Pinpoint the cell where the given text exists, returning its (x, y) midpoint coordinate. 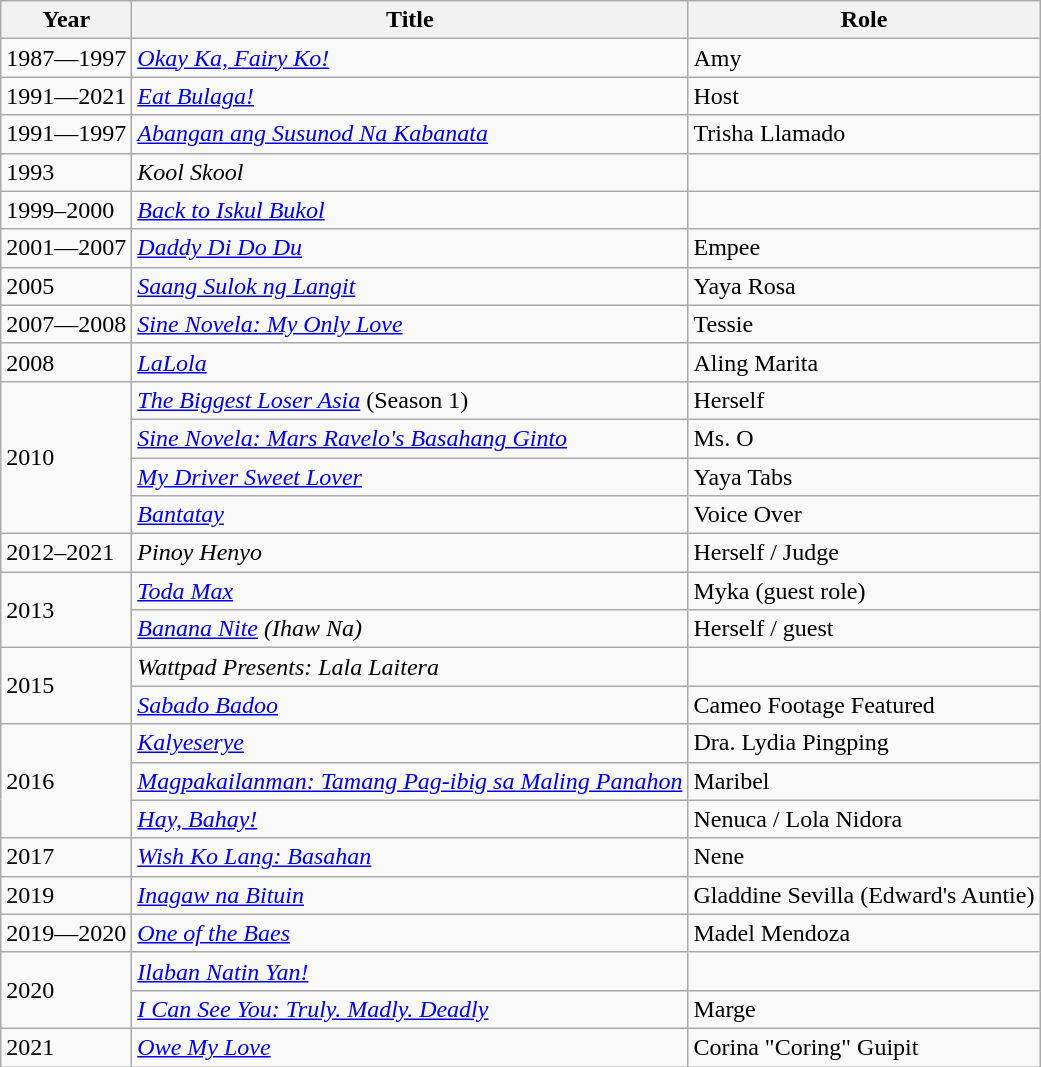
I Can See You: Truly. Madly. Deadly (410, 1009)
Nenuca / Lola Nidora (864, 819)
Aling Marita (864, 362)
Magpakailanman: Tamang Pag-ibig sa Maling Panahon (410, 781)
Herself / guest (864, 629)
2010 (66, 457)
2013 (66, 610)
Dra. Lydia Pingping (864, 743)
Bantatay (410, 515)
2016 (66, 781)
Sine Novela: My Only Love (410, 324)
Pinoy Henyo (410, 553)
Kool Skool (410, 172)
2008 (66, 362)
2021 (66, 1047)
The Biggest Loser Asia (Season 1) (410, 400)
Wattpad Presents: Lala Laitera (410, 667)
Myka (guest role) (864, 591)
1999–2000 (66, 210)
Kalyeserye (410, 743)
Role (864, 20)
Maribel (864, 781)
Cameo Footage Featured (864, 705)
Sabado Badoo (410, 705)
2005 (66, 286)
2019—2020 (66, 933)
Herself / Judge (864, 553)
Amy (864, 58)
2017 (66, 857)
Abangan ang Susunod Na Kabanata (410, 134)
Yaya Rosa (864, 286)
Ilaban Natin Yan! (410, 971)
Madel Mendoza (864, 933)
Okay Ka, Fairy Ko! (410, 58)
Daddy Di Do Du (410, 248)
LaLola (410, 362)
Host (864, 96)
Marge (864, 1009)
Gladdine Sevilla (Edward's Auntie) (864, 895)
Herself (864, 400)
2007—2008 (66, 324)
2015 (66, 686)
Eat Bulaga! (410, 96)
1993 (66, 172)
Voice Over (864, 515)
1991—1997 (66, 134)
My Driver Sweet Lover (410, 477)
Owe My Love (410, 1047)
Ms. O (864, 438)
Toda Max (410, 591)
Tessie (864, 324)
1987—1997 (66, 58)
Inagaw na Bituin (410, 895)
Banana Nite (Ihaw Na) (410, 629)
Yaya Tabs (864, 477)
2019 (66, 895)
Trisha Llamado (864, 134)
Sine Novela: Mars Ravelo's Basahang Ginto (410, 438)
Nene (864, 857)
Corina "Coring" Guipit (864, 1047)
One of the Baes (410, 933)
2012–2021 (66, 553)
Wish Ko Lang: Basahan (410, 857)
1991—2021 (66, 96)
Hay, Bahay! (410, 819)
Saang Sulok ng Langit (410, 286)
Empee (864, 248)
Back to Iskul Bukol (410, 210)
Title (410, 20)
2001—2007 (66, 248)
2020 (66, 990)
Year (66, 20)
